Locate the cell with the specified text and output its [X, Y] center coordinate. 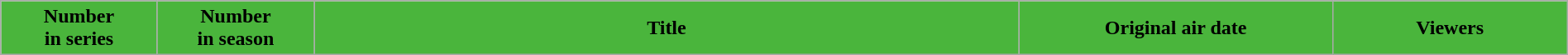
Original air date [1176, 28]
Title [667, 28]
Numberin season [235, 28]
Numberin series [79, 28]
Viewers [1450, 28]
